Locate the cell with the specified text and output its (X, Y) center coordinate. 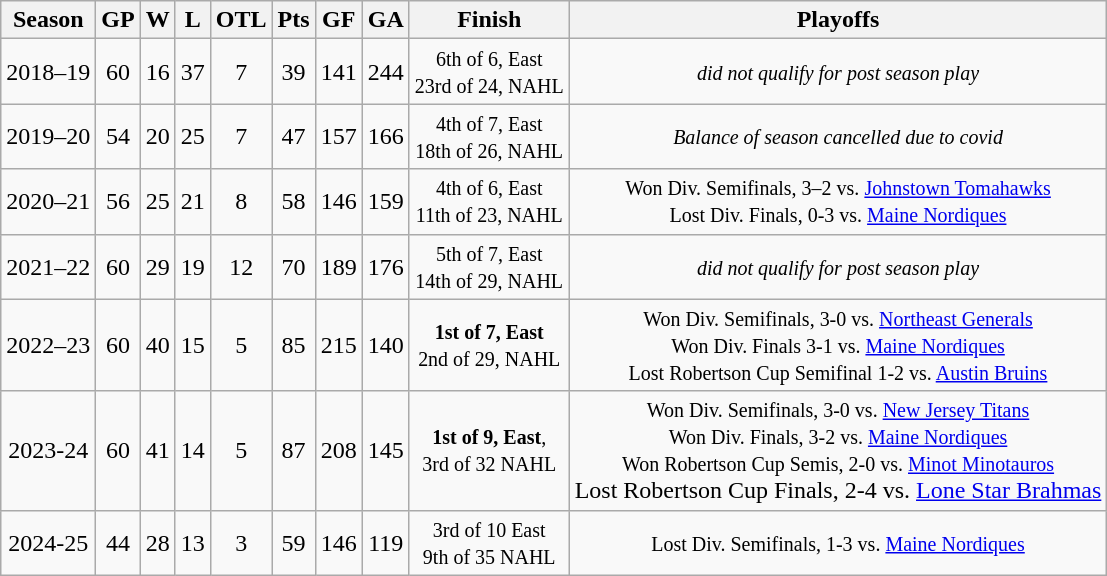
29 (158, 266)
41 (158, 450)
1st of 7, East2nd of 29, NAHL (489, 345)
2021–22 (48, 266)
3rd of 10 East 9th of 35 NAHL (489, 542)
1st of 9, East, 3rd of 32 NAHL (489, 450)
OTL (241, 20)
208 (338, 450)
Won Div. Semifinals, 3–2 vs. Johnstown TomahawksLost Div. Finals, 0-3 vs. Maine Nordiques (838, 202)
145 (386, 450)
59 (294, 542)
W (158, 20)
5th of 7, East14th of 29, NAHL (489, 266)
157 (338, 136)
12 (241, 266)
19 (192, 266)
GF (338, 20)
Playoffs (838, 20)
39 (294, 72)
GA (386, 20)
40 (158, 345)
189 (338, 266)
8 (241, 202)
2020–21 (48, 202)
Finish (489, 20)
20 (158, 136)
70 (294, 266)
16 (158, 72)
15 (192, 345)
37 (192, 72)
47 (294, 136)
13 (192, 542)
L (192, 20)
87 (294, 450)
166 (386, 136)
2018–19 (48, 72)
Season (48, 20)
159 (386, 202)
215 (338, 345)
58 (294, 202)
44 (118, 542)
Pts (294, 20)
2024-25 (48, 542)
141 (338, 72)
140 (386, 345)
6th of 6, East23rd of 24, NAHL (489, 72)
Balance of season cancelled due to covid (838, 136)
28 (158, 542)
Won Div. Semifinals, 3-0 vs. Northeast GeneralsWon Div. Finals 3-1 vs. Maine NordiquesLost Robertson Cup Semifinal 1-2 vs. Austin Bruins (838, 345)
176 (386, 266)
Lost Div. Semifinals, 1-3 vs. Maine Nordiques (838, 542)
21 (192, 202)
85 (294, 345)
4th of 7, East18th of 26, NAHL (489, 136)
2019–20 (48, 136)
2022–23 (48, 345)
54 (118, 136)
119 (386, 542)
2023-24 (48, 450)
244 (386, 72)
4th of 6, East11th of 23, NAHL (489, 202)
3 (241, 542)
14 (192, 450)
56 (118, 202)
GP (118, 20)
